Provide the [X, Y] coordinate of the cell's center where the given text is located.  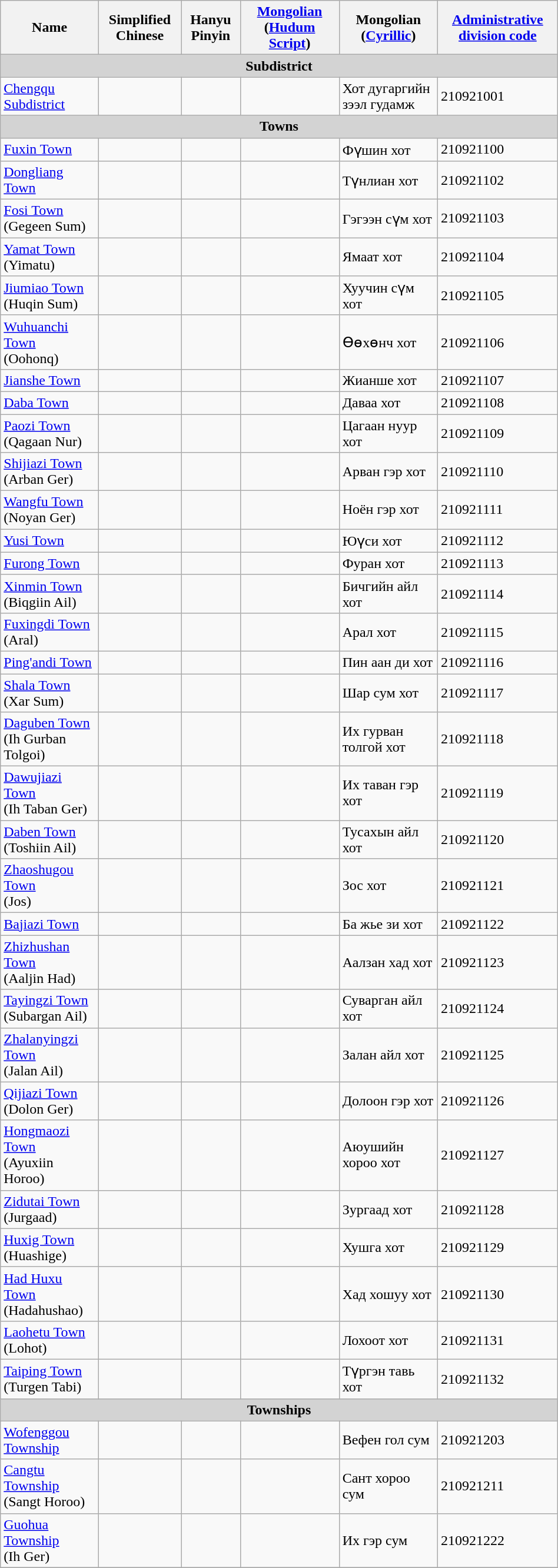
Даваа хот [388, 403]
Mongolian (Cyrillic) [388, 28]
Шар сум хот [388, 692]
Их гурван толгой хот [388, 739]
210921108 [498, 403]
Fuxingdi Town(Aral) [49, 632]
210921121 [498, 886]
Вефен гол сум [388, 1440]
Зос хот [388, 886]
Ping'andi Town [49, 662]
Jianshe Town [49, 380]
210921115 [498, 632]
210921116 [498, 662]
Залан айл хот [388, 1055]
Simplified Chinese [139, 28]
Daben Town(Toshiin Ail) [49, 839]
Jiumiao Town(Huqin Sum) [49, 295]
210921126 [498, 1101]
210921102 [498, 180]
Гэгээн сүм хот [388, 219]
Wofenggou Township [49, 1440]
Laohetu Town(Lohot) [49, 1340]
210921123 [498, 962]
Долоон гэр хот [388, 1101]
210921100 [498, 150]
Ба жье зи хот [388, 924]
210921113 [498, 563]
Dongliang Town [49, 180]
210921132 [498, 1378]
210921222 [498, 1540]
Daguben Town(Ih Gurban Tolgoi) [49, 739]
Towns [279, 127]
Аалзан хад хот [388, 962]
Цагаан нуур хот [388, 433]
Qijiazi Town(Dolon Ger) [49, 1101]
210921112 [498, 541]
210921001 [498, 97]
Бичгийн айл хот [388, 593]
Shijiazi Town(Arban Ger) [49, 472]
Хуучин сүм хот [388, 295]
Түргэн тавь хот [388, 1378]
210921129 [498, 1248]
Зургаад хот [388, 1209]
Wuhuanchi Town(Oohonq) [49, 342]
Фуран хот [388, 563]
Shala Town(Xar Sum) [49, 692]
Yusi Town [49, 541]
210921211 [498, 1486]
Had Huxu Town(Hadahushao) [49, 1294]
210921104 [498, 257]
Yamat Town(Yimatu) [49, 257]
Furong Town [49, 563]
Өөхөнч хот [388, 342]
Paozi Town(Qagaan Nur) [49, 433]
Zhaoshugou Town(Jos) [49, 886]
Administrative division code [498, 28]
Сант хороо сум [388, 1486]
Name [49, 28]
210921125 [498, 1055]
Их гэр сум [388, 1540]
Арван гэр хот [388, 472]
210921117 [498, 692]
Zidutai Town(Jurgaad) [49, 1209]
Хад хошуу хот [388, 1294]
Mongolian (Hudum Script) [290, 28]
210921111 [498, 510]
Түнлиан хот [388, 180]
210921120 [498, 839]
210921127 [498, 1155]
Ямаат хот [388, 257]
Cangtu Township(Sangt Horoo) [49, 1486]
210921130 [498, 1294]
Hongmaozi Town(Ayuxiin Horoo) [49, 1155]
Dawujiazi Town(Ih Taban Ger) [49, 793]
Их таван гэр хот [388, 793]
Хот дугаргийн зээл гудамж [388, 97]
210921107 [498, 380]
210921106 [498, 342]
210921109 [498, 433]
Аюушийн хороо хот [388, 1155]
210921124 [498, 1009]
Лохоот хот [388, 1340]
210921103 [498, 219]
210921122 [498, 924]
Fosi Town(Gegeen Sum) [49, 219]
210921114 [498, 593]
Пин аан ди хот [388, 662]
210921128 [498, 1209]
Жианше хот [388, 380]
Taiping Town(Turgen Tabi) [49, 1378]
Townships [279, 1410]
Zhalanyingzi Town(Jalan Ail) [49, 1055]
210921203 [498, 1440]
Hanyu Pinyin [211, 28]
Суварган айл хот [388, 1009]
210921105 [498, 295]
Фүшин хот [388, 150]
Юүси хот [388, 541]
Chengqu Subdistrict [49, 97]
Huxig Town(Huashige) [49, 1248]
Daba Town [49, 403]
210921110 [498, 472]
Subdistrict [279, 66]
Wangfu Town(Noyan Ger) [49, 510]
Ноён гэр хот [388, 510]
Xinmin Town(Biqgiin Ail) [49, 593]
Fuxin Town [49, 150]
Bajiazi Town [49, 924]
Zhizhushan Town(Aaljin Had) [49, 962]
Арал хот [388, 632]
Тусахын айл хот [388, 839]
Guohua Township(Ih Ger) [49, 1540]
210921131 [498, 1340]
210921119 [498, 793]
Хушга хот [388, 1248]
Tayingzi Town(Subargan Ail) [49, 1009]
210921118 [498, 739]
